Capture the cell that displays the provided text and extract its [x, y] central coordinate. 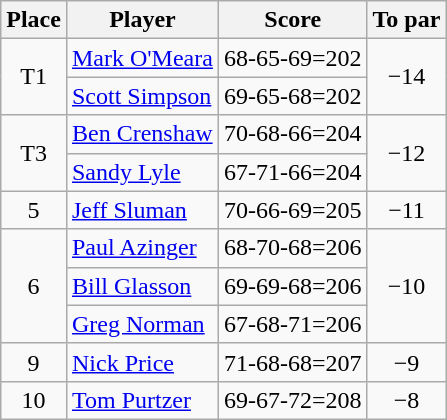
−10 [406, 286]
Ben Crenshaw [142, 134]
Tom Purtzer [142, 400]
−8 [406, 400]
Nick Price [142, 362]
71-68-68=207 [292, 362]
−9 [406, 362]
Greg Norman [142, 324]
Jeff Sluman [142, 210]
Bill Glasson [142, 286]
9 [34, 362]
To par [406, 20]
Sandy Lyle [142, 172]
Score [292, 20]
Place [34, 20]
10 [34, 400]
70-68-66=204 [292, 134]
Player [142, 20]
69-69-68=206 [292, 286]
−14 [406, 77]
69-67-72=208 [292, 400]
68-65-69=202 [292, 58]
68-70-68=206 [292, 248]
Paul Azinger [142, 248]
−12 [406, 153]
T3 [34, 153]
Mark O'Meara [142, 58]
67-68-71=206 [292, 324]
67-71-66=204 [292, 172]
69-65-68=202 [292, 96]
6 [34, 286]
5 [34, 210]
Scott Simpson [142, 96]
70-66-69=205 [292, 210]
−11 [406, 210]
T1 [34, 77]
